Detect which cell encompasses the target text, then output its (X, Y) center coordinate. 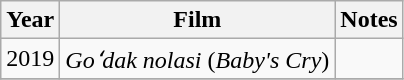
Year (30, 20)
Notes (369, 20)
2019 (30, 59)
Film (198, 20)
Goʻdak nolasi (Baby's Cry) (198, 59)
